Extract the [x, y] coordinate from the center of the cell holding the provided text.  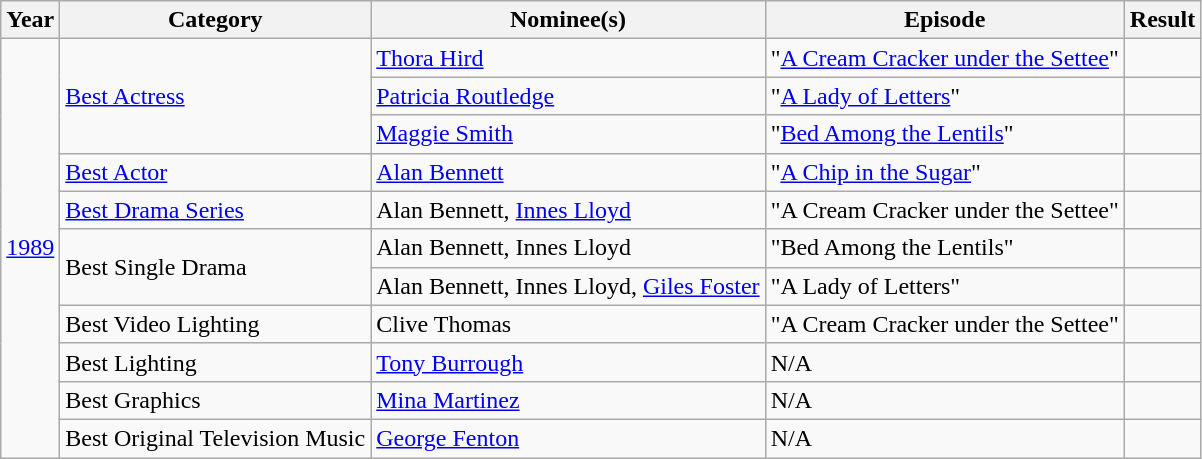
Alan Bennett [568, 172]
Best Original Television Music [216, 438]
George Fenton [568, 438]
Episode [944, 20]
1989 [30, 248]
Best Actress [216, 96]
Thora Hird [568, 58]
Best Graphics [216, 400]
Mina Martinez [568, 400]
Patricia Routledge [568, 96]
Clive Thomas [568, 324]
Alan Bennett, Innes Lloyd, Giles Foster [568, 286]
Best Drama Series [216, 210]
Year [30, 20]
Nominee(s) [568, 20]
Maggie Smith [568, 134]
Best Lighting [216, 362]
Tony Burrough [568, 362]
Best Single Drama [216, 267]
Best Video Lighting [216, 324]
Result [1162, 20]
Category [216, 20]
"A Chip in the Sugar" [944, 172]
Best Actor [216, 172]
